For the text-containing cell, return its midpoint in (x, y) coordinate format. 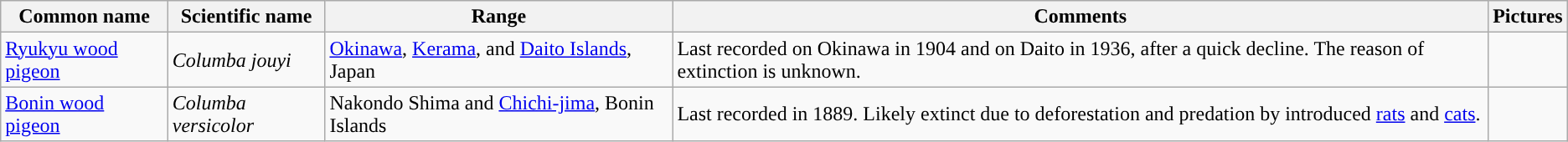
Columba versicolor (246, 114)
Columba jouyi (246, 60)
Nakondo Shima and Chichi-jima, Bonin Islands (499, 114)
Okinawa, Kerama, and Daito Islands, Japan (499, 60)
Last recorded on Okinawa in 1904 and on Daito in 1936, after a quick decline. The reason of extinction is unknown. (1081, 60)
Range (499, 17)
Bonin wood pigeon (84, 114)
Ryukyu wood pigeon (84, 60)
Comments (1081, 17)
Common name (84, 17)
Last recorded in 1889. Likely extinct due to deforestation and predation by introduced rats and cats. (1081, 114)
Pictures (1528, 17)
Scientific name (246, 17)
